Pinpoint the cell where the given text exists, returning its [X, Y] midpoint coordinate. 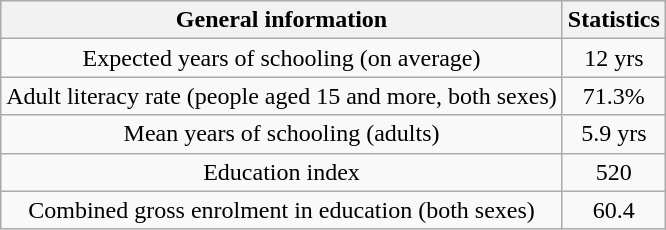
12 yrs [614, 58]
520 [614, 172]
Statistics [614, 20]
Education index [282, 172]
Adult literacy rate (people aged 15 and more, both sexes) [282, 96]
Combined gross enrolment in education (both sexes) [282, 210]
Expected years of schooling (on average) [282, 58]
General information [282, 20]
Mean years of schooling (adults) [282, 134]
71.3% [614, 96]
60.4 [614, 210]
5.9 yrs [614, 134]
